Pinpoint the cell where the given text exists, returning its [X, Y] midpoint coordinate. 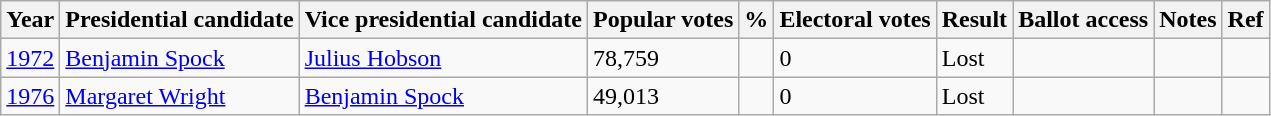
1976 [30, 96]
% [756, 20]
Ref [1246, 20]
Julius Hobson [443, 58]
78,759 [664, 58]
Year [30, 20]
Result [974, 20]
Electoral votes [855, 20]
Ballot access [1084, 20]
1972 [30, 58]
Notes [1188, 20]
Popular votes [664, 20]
Presidential candidate [180, 20]
Vice presidential candidate [443, 20]
49,013 [664, 96]
Margaret Wright [180, 96]
